Search for the cell housing the specified text and yield its [x, y] center coordinate. 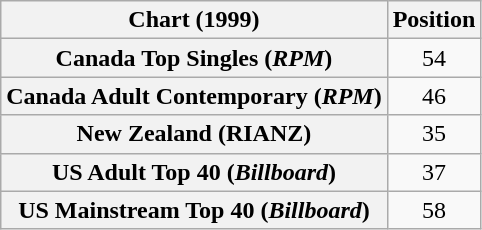
Position [434, 20]
46 [434, 96]
54 [434, 58]
New Zealand (RIANZ) [194, 134]
US Mainstream Top 40 (Billboard) [194, 210]
US Adult Top 40 (Billboard) [194, 172]
Canada Top Singles (RPM) [194, 58]
35 [434, 134]
Chart (1999) [194, 20]
37 [434, 172]
58 [434, 210]
Canada Adult Contemporary (RPM) [194, 96]
